Provide the [X, Y] coordinate of the cell's center where the given text is located.  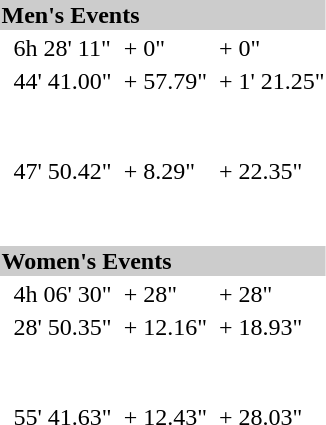
+ 1' 21.25" [272, 81]
44' 41.00" [62, 81]
Men's Events [163, 15]
+ 8.29" [165, 171]
6h 28' 11" [62, 48]
+ 18.93" [272, 327]
+ 12.16" [165, 327]
4h 06' 30" [62, 294]
+ 22.35" [272, 171]
+ 57.79" [165, 81]
Women's Events [163, 261]
28' 50.35" [62, 327]
47' 50.42" [62, 171]
